Identify which cell holds the provided text, then report its (x, y) central coordinate. 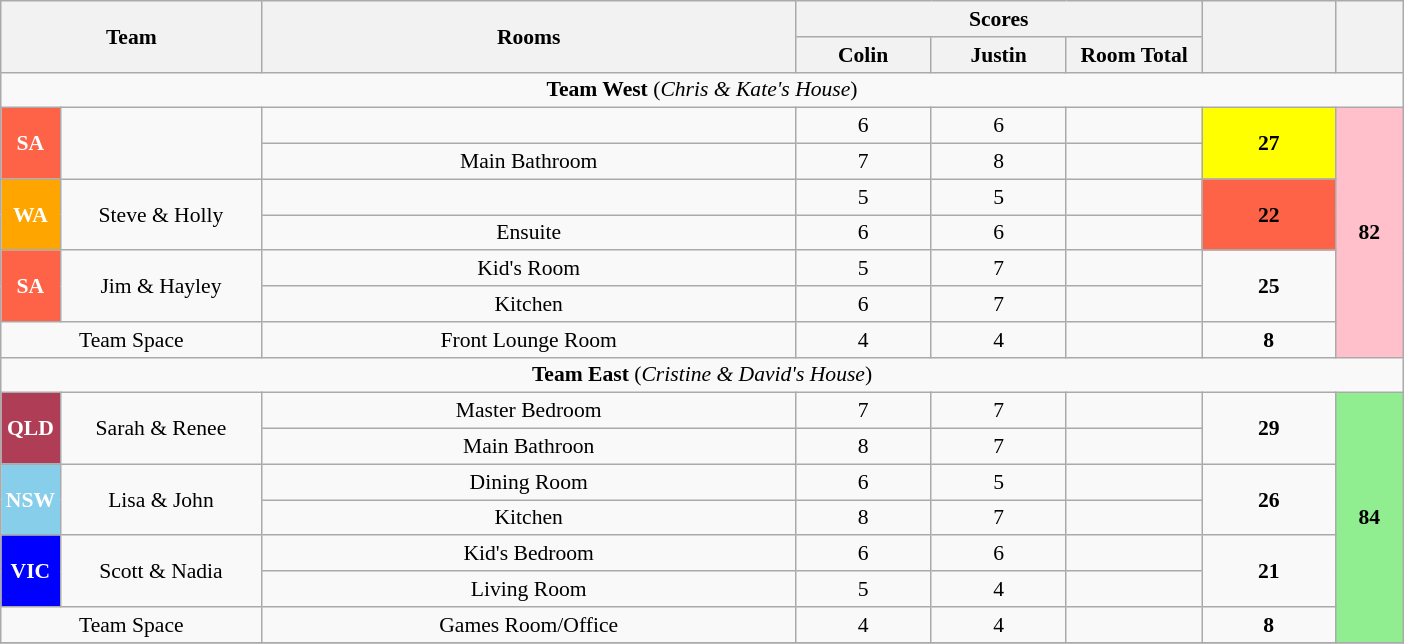
22 (1268, 214)
Kid's Room (529, 269)
Sarah & Renee (161, 428)
Living Room (529, 589)
Justin (999, 55)
84 (1369, 518)
WA (30, 214)
21 (1268, 572)
Rooms (529, 36)
Ensuite (529, 233)
82 (1369, 232)
Team East (Cristine & David's House) (702, 375)
Front Lounge Room (529, 340)
26 (1268, 500)
QLD (30, 428)
29 (1268, 428)
Scott & Nadia (161, 572)
Main Bathroon (529, 447)
Room Total (1134, 55)
Colin (864, 55)
Team West (Chris & Kate's House) (702, 90)
Kid's Bedroom (529, 554)
Games Room/Office (529, 625)
25 (1268, 286)
Jim & Hayley (161, 286)
Master Bedroom (529, 411)
VIC (30, 572)
Main Bathroom (529, 162)
Team (132, 36)
Steve & Holly (161, 214)
Dining Room (529, 482)
Scores (999, 19)
Lisa & John (161, 500)
27 (1268, 144)
NSW (30, 500)
